Return [X, Y] of the center of cell containing provided text 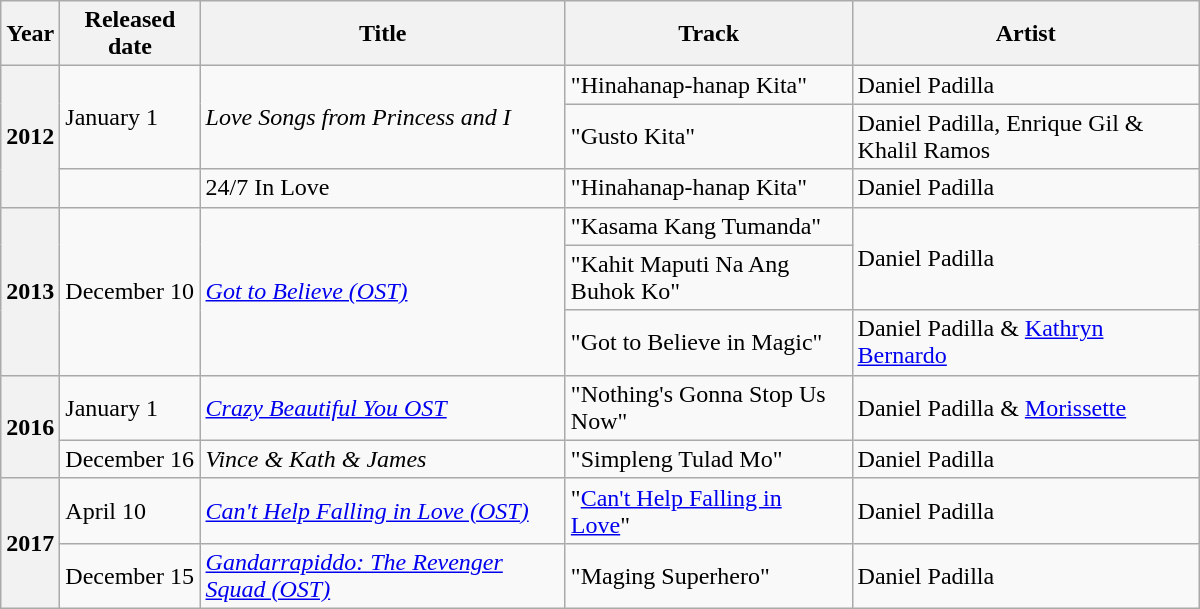
"Kasama Kang Tumanda" [708, 226]
"Nothing's Gonna Stop Us Now" [708, 408]
April 10 [130, 510]
Released date [130, 34]
December 16 [130, 459]
"Got to Believe in Magic" [708, 342]
"Gusto Kita" [708, 136]
Crazy Beautiful You OST [382, 408]
2013 [30, 291]
"Can't Help Falling in Love" [708, 510]
Can't Help Falling in Love (OST) [382, 510]
Gandarrapiddo: The Revenger Squad (OST) [382, 576]
Got to Believe (OST) [382, 291]
"Maging Superhero" [708, 576]
Artist [1026, 34]
"Simpleng Tulad Mo" [708, 459]
2012 [30, 136]
2017 [30, 543]
"Kahit Maputi Na Ang Buhok Ko" [708, 278]
Vince & Kath & James [382, 459]
Daniel Padilla & Morissette [1026, 408]
Title [382, 34]
Daniel Padilla & Kathryn Bernardo [1026, 342]
December 15 [130, 576]
24/7 In Love [382, 188]
Year [30, 34]
December 10 [130, 291]
Love Songs from Princess and I [382, 118]
Track [708, 34]
Daniel Padilla, Enrique Gil & Khalil Ramos [1026, 136]
2016 [30, 426]
